Extract the (X, Y) coordinate from the center of the cell holding the provided text.  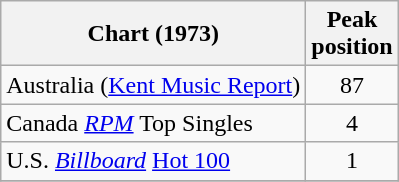
4 (352, 123)
Chart (1973) (154, 34)
87 (352, 85)
1 (352, 161)
Australia (Kent Music Report) (154, 85)
Canada RPM Top Singles (154, 123)
U.S. Billboard Hot 100 (154, 161)
Peakposition (352, 34)
